Return [X, Y] of the center of cell containing provided text 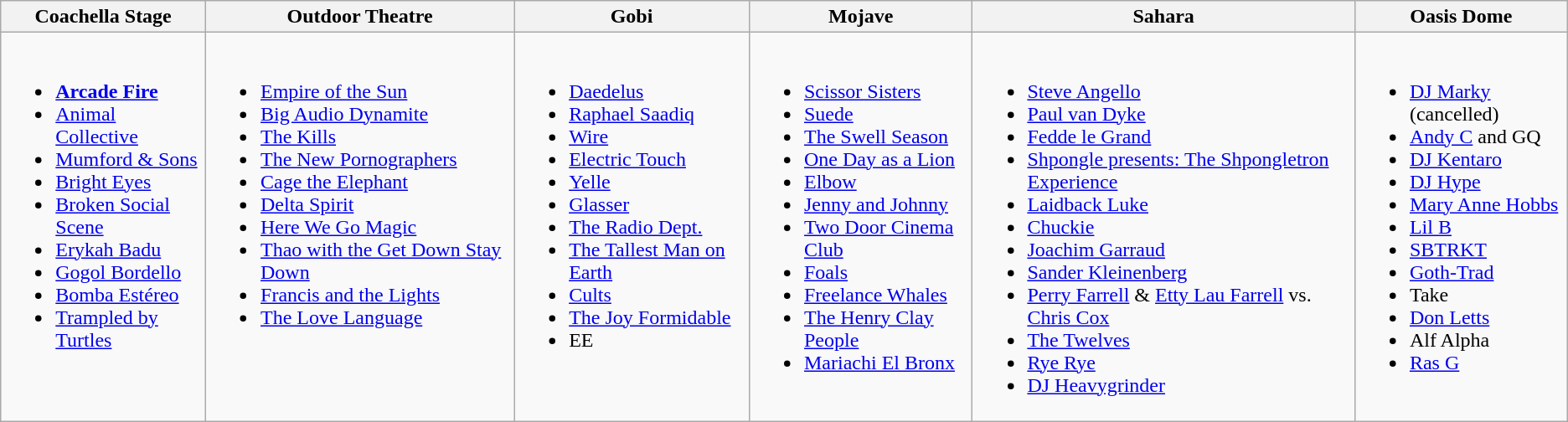
Arcade FireAnimal CollectiveMumford & SonsBright EyesBroken Social SceneErykah BaduGogol BordelloBomba EstéreoTrampled by Turtles [104, 227]
Gobi [632, 17]
Outdoor Theatre [360, 17]
Coachella Stage [104, 17]
DJ Marky (cancelled)Andy C and GQDJ KentaroDJ HypeMary Anne HobbsLil BSBTRKTGoth-TradTakeDon LettsAlf AlphaRas G [1461, 227]
Oasis Dome [1461, 17]
Sahara [1164, 17]
Mojave [860, 17]
DaedelusRaphael SaadiqWireElectric TouchYelleGlasserThe Radio Dept.The Tallest Man on EarthCultsThe Joy FormidableEE [632, 227]
